Identify which cell holds the provided text, then report its [X, Y] central coordinate. 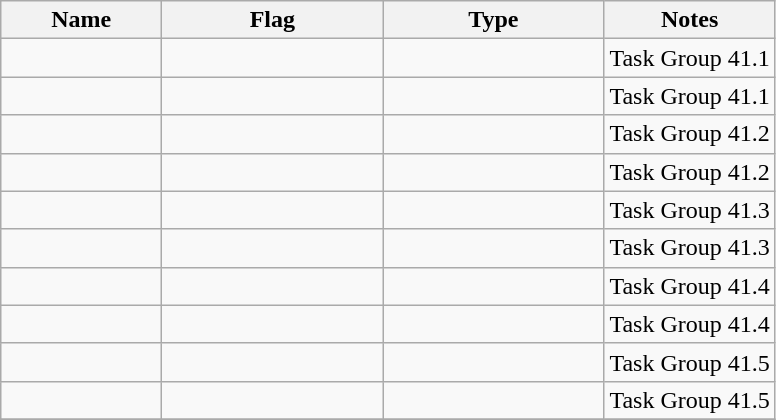
Type [494, 20]
Name [82, 20]
Notes [690, 20]
Flag [272, 20]
